Return (x, y) of the center of cell containing provided text 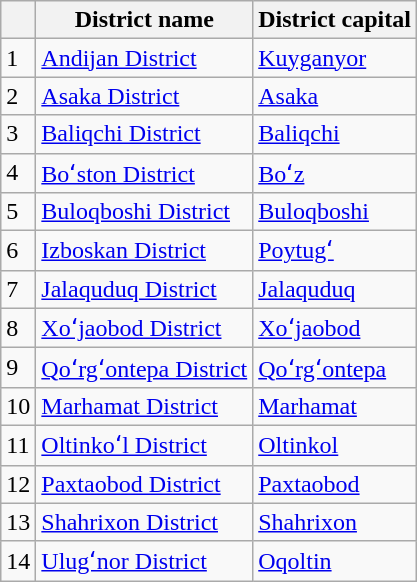
Buloqboshi District (144, 212)
Buloqboshi (335, 212)
Asaka District (144, 96)
Shahrixon (335, 522)
Boʻston District (144, 173)
4 (18, 173)
Oqoltin (335, 561)
Paxtaobod (335, 484)
Qoʻrgʻontepa District (144, 368)
Xoʻjaobod District (144, 328)
5 (18, 212)
2 (18, 96)
Paxtaobod District (144, 484)
Xoʻjaobod (335, 328)
Boʻz (335, 173)
7 (18, 289)
Jalaquduq (335, 289)
Kuyganyor (335, 58)
13 (18, 522)
Baliqchi (335, 134)
6 (18, 251)
Ulugʻnor District (144, 561)
3 (18, 134)
Andijan District (144, 58)
Shahrixon District (144, 522)
Marhamat (335, 406)
Jalaquduq District (144, 289)
Marhamat District (144, 406)
Baliqchi District (144, 134)
District capital (335, 20)
8 (18, 328)
Poytugʻ (335, 251)
Izboskan District (144, 251)
11 (18, 445)
Oltinkol (335, 445)
12 (18, 484)
Oltinkoʻl District (144, 445)
1 (18, 58)
District name (144, 20)
14 (18, 561)
Qoʻrgʻontepa (335, 368)
9 (18, 368)
10 (18, 406)
Asaka (335, 96)
